Find where the given text appears and provide that cell's center as (X, Y) coordinate. 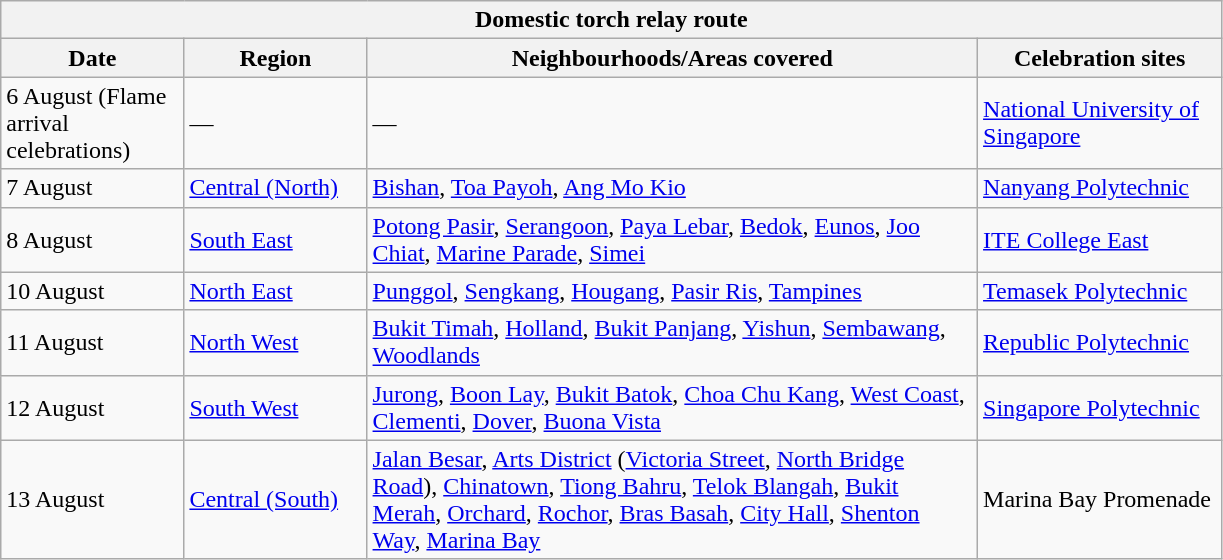
12 August (92, 408)
South East (276, 240)
13 August (92, 500)
Republic Polytechnic (1100, 342)
Marina Bay Promenade (1100, 500)
Bishan, Toa Payoh, Ang Mo Kio (672, 188)
Central (North) (276, 188)
6 August (Flame arrival celebrations) (92, 123)
Domestic torch relay route (612, 20)
10 August (92, 291)
Bukit Timah, Holland, Bukit Panjang, Yishun, Sembawang, Woodlands (672, 342)
Neighbourhoods/Areas covered (672, 58)
Central (South) (276, 500)
7 August (92, 188)
Singapore Polytechnic (1100, 408)
Potong Pasir, Serangoon, Paya Lebar, Bedok, Eunos, Joo Chiat, Marine Parade, Simei (672, 240)
Region (276, 58)
Jurong, Boon Lay, Bukit Batok, Choa Chu Kang, West Coast, Clementi, Dover, Buona Vista (672, 408)
North West (276, 342)
Temasek Polytechnic (1100, 291)
Nanyang Polytechnic (1100, 188)
North East (276, 291)
11 August (92, 342)
South West (276, 408)
National University of Singapore (1100, 123)
8 August (92, 240)
Date (92, 58)
Punggol, Sengkang, Hougang, Pasir Ris, Tampines (672, 291)
Celebration sites (1100, 58)
ITE College East (1100, 240)
